Return the (x, y) coordinate for the center point of the cell that contains the specified text.  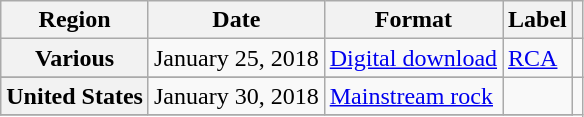
Digital download (413, 58)
Label (538, 20)
Date (236, 20)
January 25, 2018 (236, 58)
Various (75, 58)
RCA (538, 58)
Format (413, 20)
Region (75, 20)
Mainstream rock (413, 96)
United States (75, 96)
January 30, 2018 (236, 96)
